Search for the cell housing the specified text and yield its [X, Y] center coordinate. 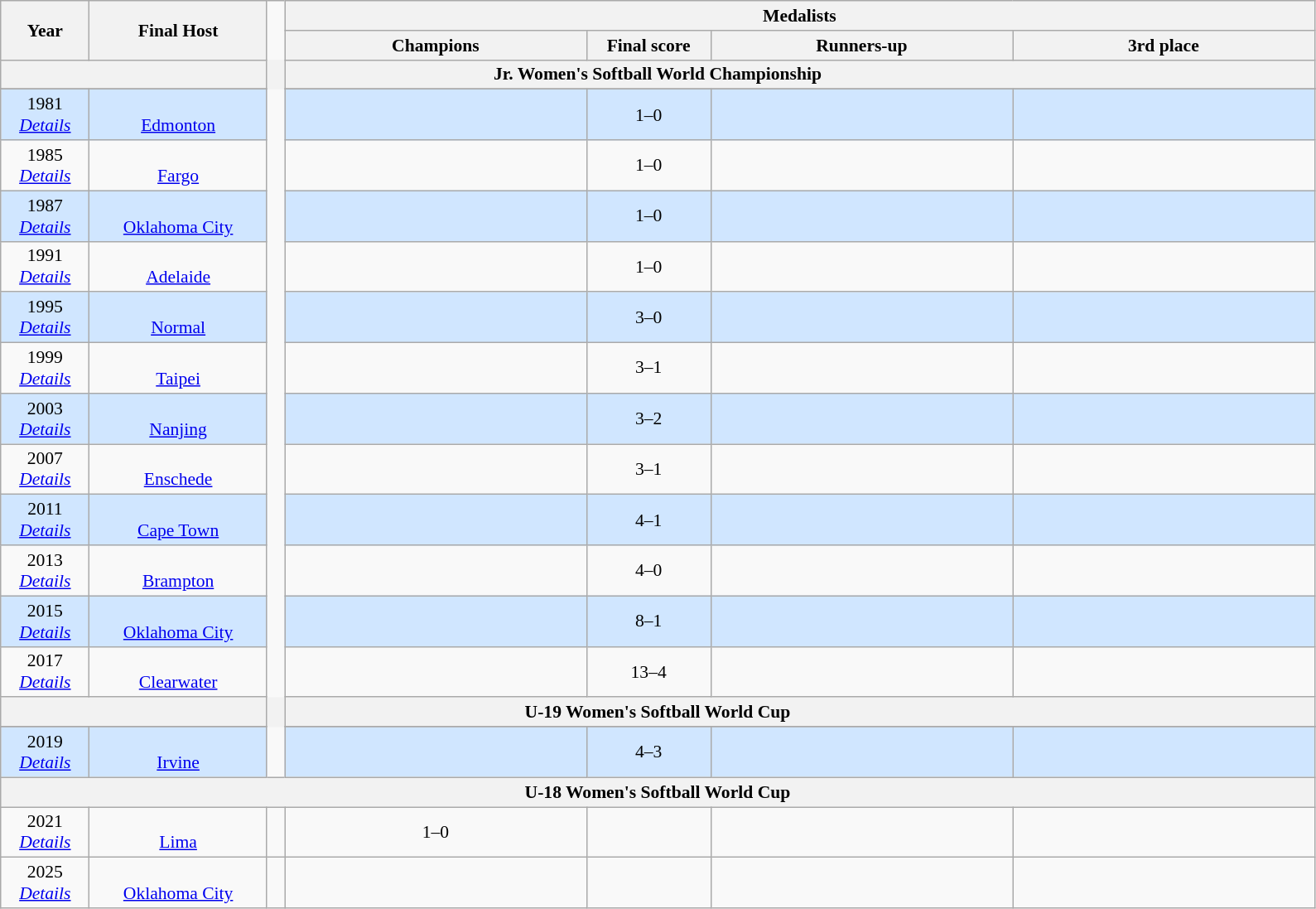
3–2 [648, 419]
8–1 [648, 621]
2017Details [45, 671]
1995Details [45, 318]
Final score [648, 46]
4–1 [648, 520]
2003Details [45, 419]
U-18 Women's Softball World Cup [658, 792]
3–0 [648, 318]
Year [45, 30]
2007Details [45, 469]
Final Host [178, 30]
Brampton [178, 570]
4–3 [648, 752]
1985Details [45, 166]
2025Details [45, 883]
Enschede [178, 469]
Clearwater [178, 671]
1981Details [45, 114]
2015Details [45, 621]
1999Details [45, 368]
Jr. Women's Softball World Championship [658, 75]
Lima [178, 832]
Irvine [178, 752]
U-19 Women's Softball World Cup [658, 713]
2013Details [45, 570]
3rd place [1164, 46]
Taipei [178, 368]
Edmonton [178, 114]
13–4 [648, 671]
Adelaide [178, 267]
Cape Town [178, 520]
4–0 [648, 570]
Medalists [800, 16]
Normal [178, 318]
1991Details [45, 267]
Nanjing [178, 419]
2021Details [45, 832]
Champions [436, 46]
2019Details [45, 752]
Fargo [178, 166]
2011Details [45, 520]
Runners-up [861, 46]
1987Details [45, 215]
